For the text-containing cell, return its midpoint in (X, Y) coordinate format. 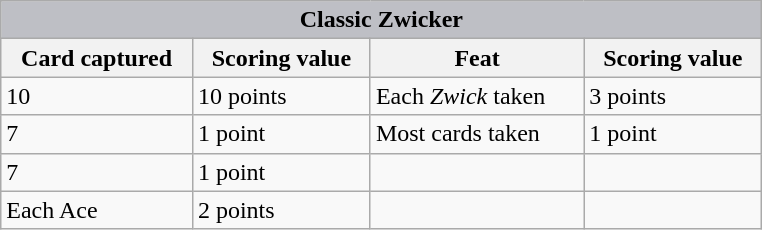
Each Zwick taken (476, 96)
Feat (476, 58)
Card captured (97, 58)
3 points (673, 96)
Most cards taken (476, 134)
10 points (281, 96)
10 (97, 96)
Each Ace (97, 210)
Classic Zwicker (382, 20)
2 points (281, 210)
